Return (X, Y) of the center of cell containing provided text 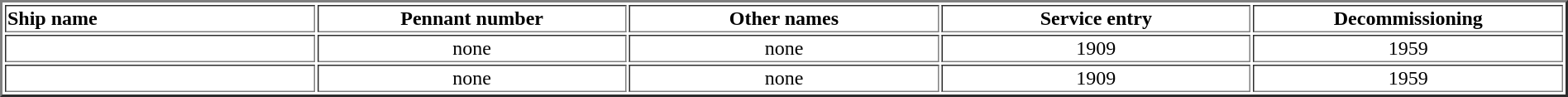
Pennant number (471, 18)
Service entry (1096, 18)
Ship name (160, 18)
Decommissioning (1408, 18)
Other names (784, 18)
